Pinpoint the cell where the given text exists, returning its (x, y) midpoint coordinate. 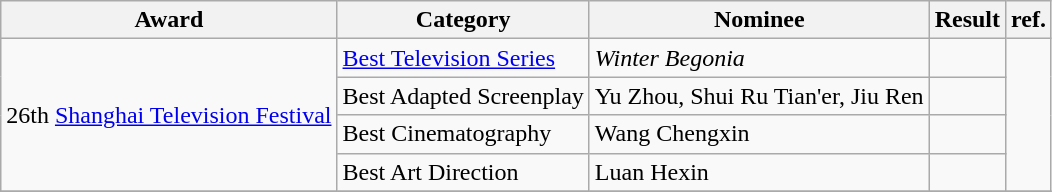
Best Television Series (463, 58)
Winter Begonia (759, 58)
Best Cinematography (463, 134)
Best Adapted Screenplay (463, 96)
Yu Zhou, Shui Ru Tian'er, Jiu Ren (759, 96)
Award (169, 20)
Category (463, 20)
Best Art Direction (463, 172)
ref. (1029, 20)
Luan Hexin (759, 172)
Nominee (759, 20)
Result (967, 20)
Wang Chengxin (759, 134)
26th Shanghai Television Festival (169, 115)
